Locate the cell with the specified text and output its [x, y] center coordinate. 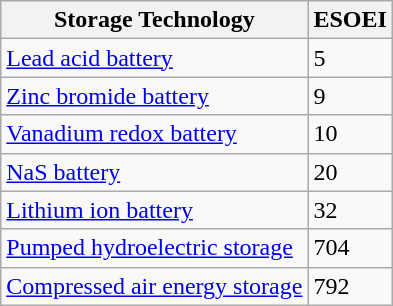
ESOEI [350, 20]
9 [350, 96]
32 [350, 210]
Lead acid battery [154, 58]
704 [350, 248]
Vanadium redox battery [154, 134]
Lithium ion battery [154, 210]
Zinc bromide battery [154, 96]
792 [350, 286]
5 [350, 58]
20 [350, 172]
Storage Technology [154, 20]
Pumped hydroelectric storage [154, 248]
10 [350, 134]
Compressed air energy storage [154, 286]
NaS battery [154, 172]
